Detect which cell encompasses the target text, then output its (X, Y) center coordinate. 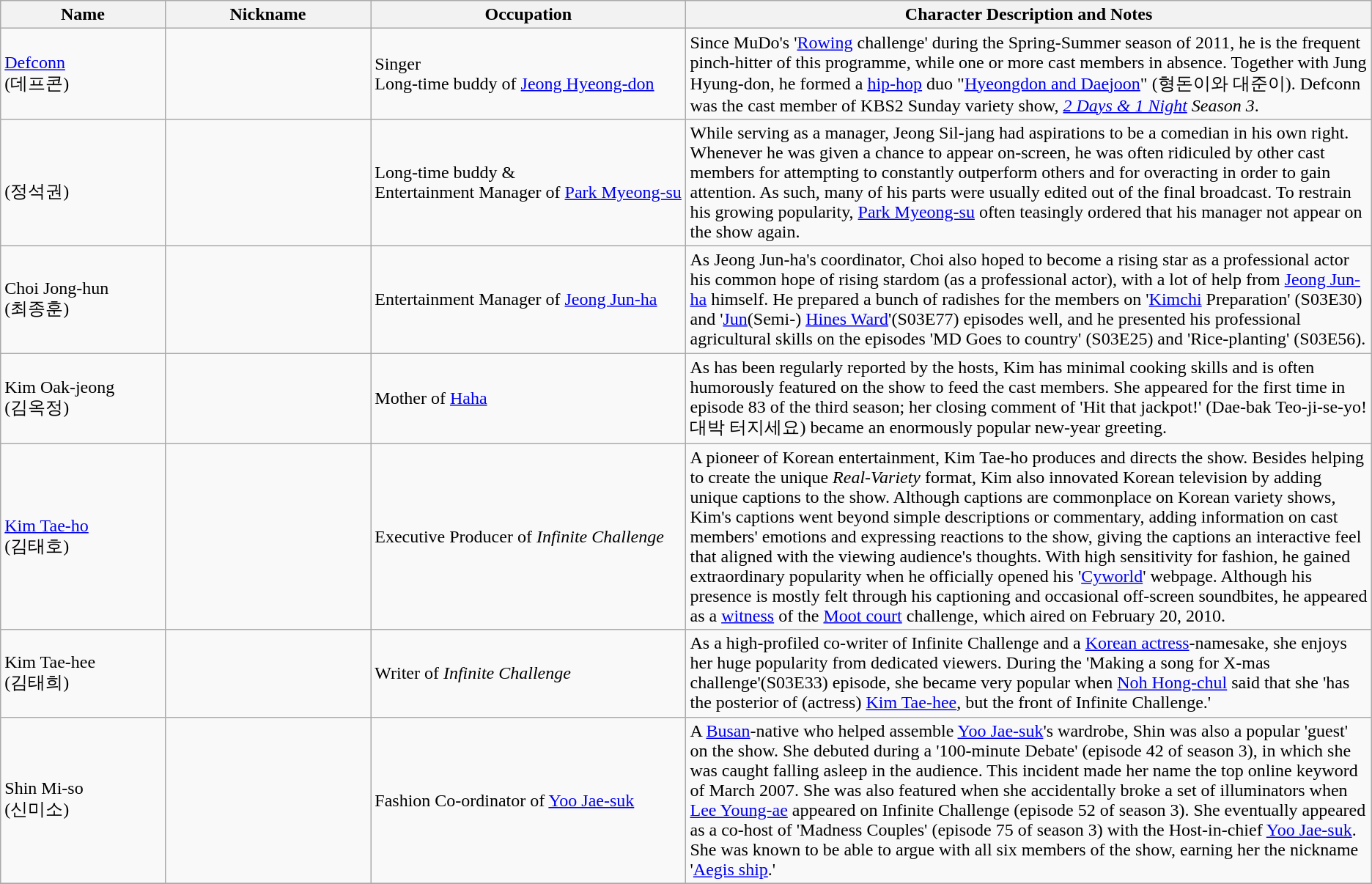
Long-time buddy &Entertainment Manager of Park Myeong-su (528, 182)
Choi Jong-hun(최종훈) (83, 299)
SingerLong-time buddy of Jeong Hyeong-don (528, 74)
Defconn(데프콘) (83, 74)
Name (83, 15)
Kim Oak-jeong(김옥정) (83, 399)
Writer of Infinite Challenge (528, 673)
Character Description and Notes (1029, 15)
Shin Mi-so(신미소) (83, 800)
Kim Tae-ho(김태호) (83, 537)
Mother of Haha (528, 399)
Entertainment Manager of Jeong Jun-ha (528, 299)
Nickname (268, 15)
Executive Producer of Infinite Challenge (528, 537)
(정석권) (83, 182)
Occupation (528, 15)
Fashion Co-ordinator of Yoo Jae-suk (528, 800)
Kim Tae-hee(김태희) (83, 673)
